For the text-containing cell, return its midpoint in (X, Y) coordinate format. 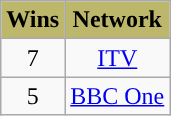
Network (118, 20)
Wins (33, 20)
BBC One (118, 96)
7 (33, 58)
ITV (118, 58)
5 (33, 96)
